Capture the cell that displays the provided text and extract its (X, Y) central coordinate. 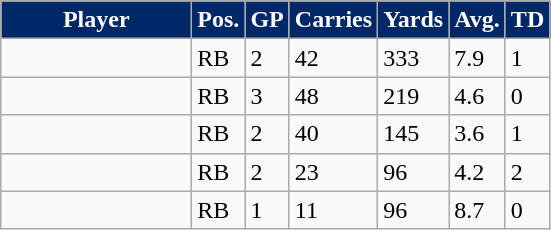
219 (414, 96)
40 (333, 134)
4.6 (478, 96)
42 (333, 58)
TD (527, 20)
GP (267, 20)
333 (414, 58)
3 (267, 96)
3.6 (478, 134)
Player (96, 20)
Avg. (478, 20)
23 (333, 172)
4.2 (478, 172)
Yards (414, 20)
8.7 (478, 210)
48 (333, 96)
11 (333, 210)
Carries (333, 20)
Pos. (218, 20)
7.9 (478, 58)
145 (414, 134)
